Pinpoint the cell where the given text exists, returning its (X, Y) midpoint coordinate. 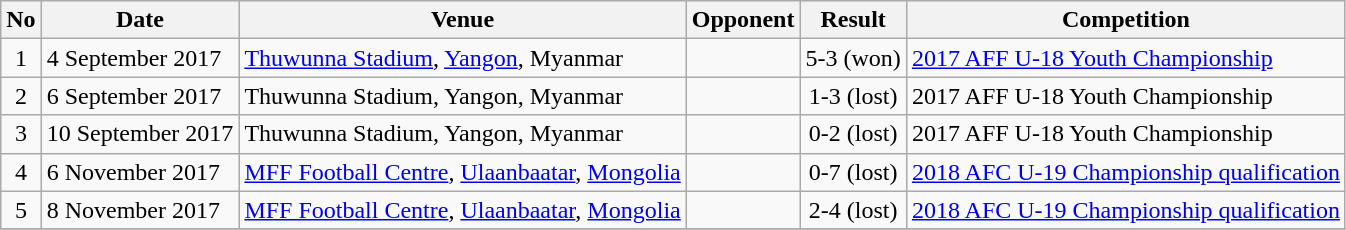
6 November 2017 (140, 172)
No (21, 20)
2 (21, 96)
Result (853, 20)
Opponent (743, 20)
Date (140, 20)
Competition (1126, 20)
3 (21, 134)
1-3 (lost) (853, 96)
8 November 2017 (140, 210)
1 (21, 58)
4 September 2017 (140, 58)
2-4 (lost) (853, 210)
Venue (462, 20)
5 (21, 210)
0-2 (lost) (853, 134)
4 (21, 172)
10 September 2017 (140, 134)
5-3 (won) (853, 58)
0-7 (lost) (853, 172)
6 September 2017 (140, 96)
